Identify which cell holds the provided text, then report its [X, Y] central coordinate. 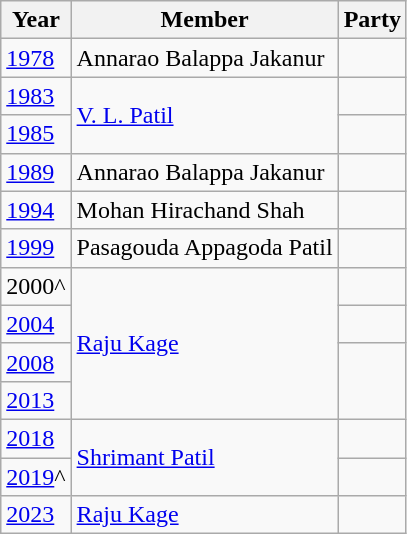
1983 [36, 96]
1978 [36, 58]
V. L. Patil [204, 115]
2008 [36, 362]
2018 [36, 438]
Party [372, 20]
2004 [36, 324]
1985 [36, 134]
Mohan Hirachand Shah [204, 210]
Year [36, 20]
2019^ [36, 477]
2000^ [36, 286]
Member [204, 20]
Pasagouda Appagoda Patil [204, 248]
2023 [36, 515]
Shrimant Patil [204, 457]
1989 [36, 172]
1999 [36, 248]
1994 [36, 210]
2013 [36, 400]
